Return [X, Y] of the center of cell containing provided text 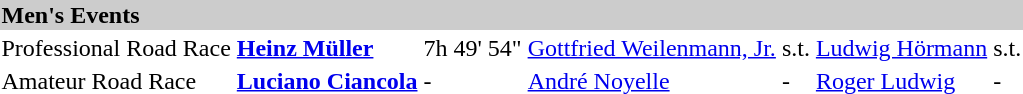
Heinz Müller [327, 48]
Professional Road Race [116, 48]
7h 49' 54" [472, 48]
Gottfried Weilenmann, Jr. [652, 48]
Men's Events [512, 15]
Ludwig Hörmann [901, 48]
